Extract the (x, y) coordinate from the center of the cell holding the provided text.  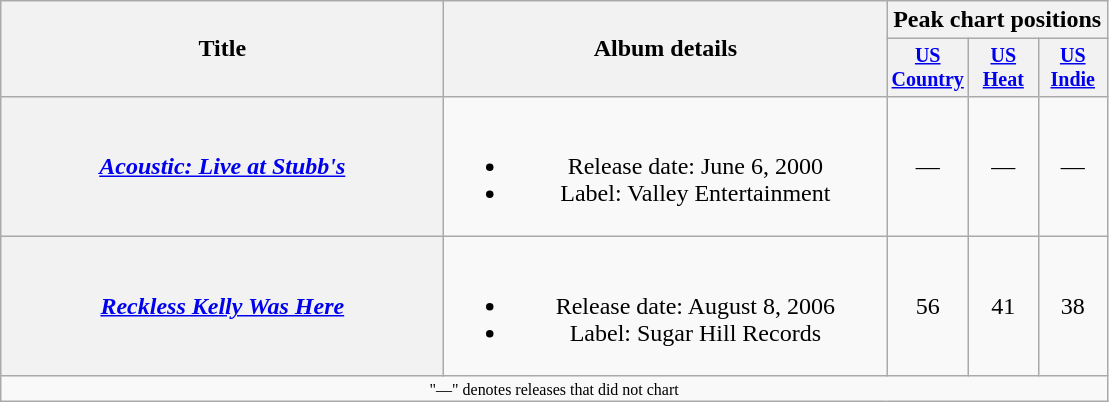
56 (928, 306)
Acoustic: Live at Stubb's (222, 166)
Reckless Kelly Was Here (222, 306)
Peak chart positions (998, 20)
Album details (666, 49)
"—" denotes releases that did not chart (554, 388)
Title (222, 49)
US Heat (1004, 68)
US Country (928, 68)
US Indie (1072, 68)
Release date: June 6, 2000Label: Valley Entertainment (666, 166)
41 (1004, 306)
38 (1072, 306)
Release date: August 8, 2006Label: Sugar Hill Records (666, 306)
